Return the (X, Y) coordinate for the center point of the cell that contains the specified text.  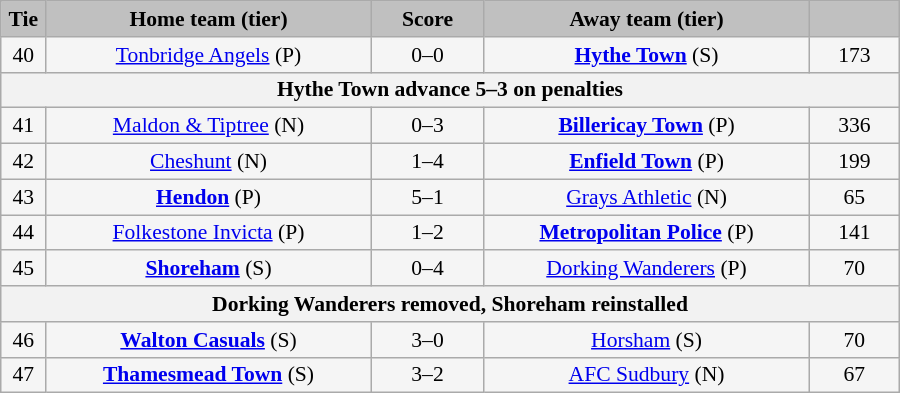
5–1 (427, 197)
Tie (24, 19)
Horsham (S) (647, 340)
1–2 (427, 233)
40 (24, 55)
Folkestone Invicta (P) (209, 233)
AFC Sudbury (N) (647, 375)
44 (24, 233)
Dorking Wanderers removed, Shoreham reinstalled (450, 304)
336 (854, 126)
Thamesmead Town (S) (209, 375)
42 (24, 162)
3–2 (427, 375)
0–0 (427, 55)
67 (854, 375)
Away team (tier) (647, 19)
0–4 (427, 269)
141 (854, 233)
Home team (tier) (209, 19)
Billericay Town (P) (647, 126)
Metropolitan Police (P) (647, 233)
46 (24, 340)
Hythe Town advance 5–3 on penalties (450, 90)
1–4 (427, 162)
45 (24, 269)
Grays Athletic (N) (647, 197)
Tonbridge Angels (P) (209, 55)
43 (24, 197)
Cheshunt (N) (209, 162)
3–0 (427, 340)
65 (854, 197)
47 (24, 375)
199 (854, 162)
41 (24, 126)
Walton Casuals (S) (209, 340)
Hendon (P) (209, 197)
Hythe Town (S) (647, 55)
Maldon & Tiptree (N) (209, 126)
Dorking Wanderers (P) (647, 269)
0–3 (427, 126)
173 (854, 55)
Shoreham (S) (209, 269)
Score (427, 19)
Enfield Town (P) (647, 162)
